Determine the [x, y] coordinate at the center of the cell enclosing the given text.  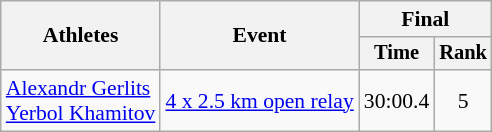
Rank [463, 54]
5 [463, 100]
30:00.4 [396, 100]
Event [259, 36]
4 x 2.5 km open relay [259, 100]
Time [396, 54]
Athletes [81, 36]
Final [426, 19]
Alexandr GerlitsYerbol Khamitov [81, 100]
